Determine the [X, Y] coordinate at the center of the cell enclosing the given text.  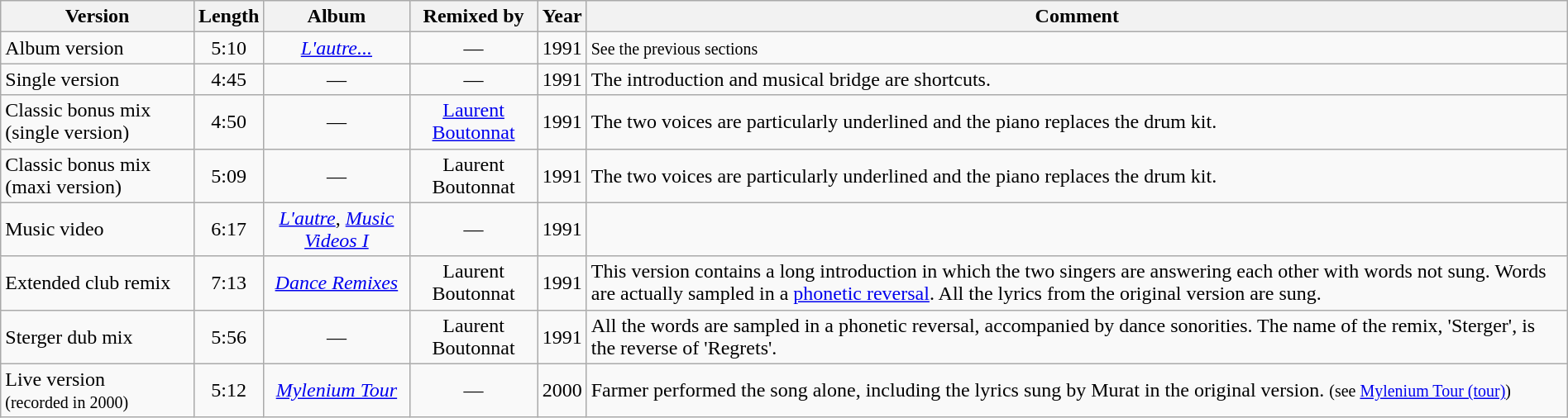
5:10 [228, 48]
Comment [1077, 17]
5:56 [228, 337]
Album version [98, 48]
Album [337, 17]
Extended club remix [98, 283]
See the previous sections [1077, 48]
Remixed by [473, 17]
Farmer performed the song alone, including the lyrics sung by Murat in the original version. (see Mylenium Tour (tour)) [1077, 390]
6:17 [228, 230]
Sterger dub mix [98, 337]
The introduction and musical bridge are shortcuts. [1077, 79]
Classic bonus mix (single version) [98, 122]
Version [98, 17]
Classic bonus mix (maxi version) [98, 175]
All the words are sampled in a phonetic reversal, accompanied by dance sonorities. The name of the remix, 'Sterger', is the reverse of 'Regrets'. [1077, 337]
Dance Remixes [337, 283]
Length [228, 17]
4:50 [228, 122]
7:13 [228, 283]
Single version [98, 79]
5:12 [228, 390]
Year [562, 17]
Live version (recorded in 2000) [98, 390]
5:09 [228, 175]
Mylenium Tour [337, 390]
4:45 [228, 79]
2000 [562, 390]
L'autre... [337, 48]
L'autre, Music Videos I [337, 230]
Music video [98, 230]
